Identify which cell holds the provided text, then report its (X, Y) central coordinate. 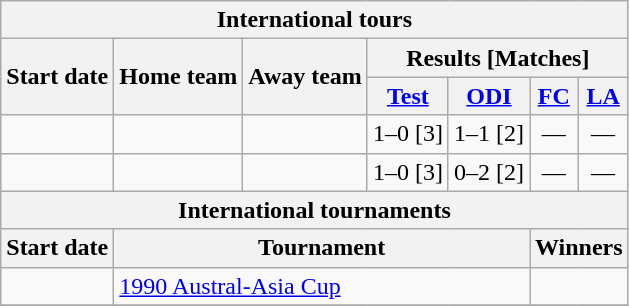
1990 Austral-Asia Cup (322, 286)
Away team (306, 77)
LA (603, 96)
Tournament (322, 248)
Test (408, 96)
1–1 [2] (488, 134)
Results [Matches] (498, 58)
FC (554, 96)
International tournaments (314, 210)
Home team (178, 77)
International tours (314, 20)
Winners (580, 248)
0–2 [2] (488, 172)
ODI (488, 96)
